Output the (X, Y) coordinate of the center of the cell containing the given text.  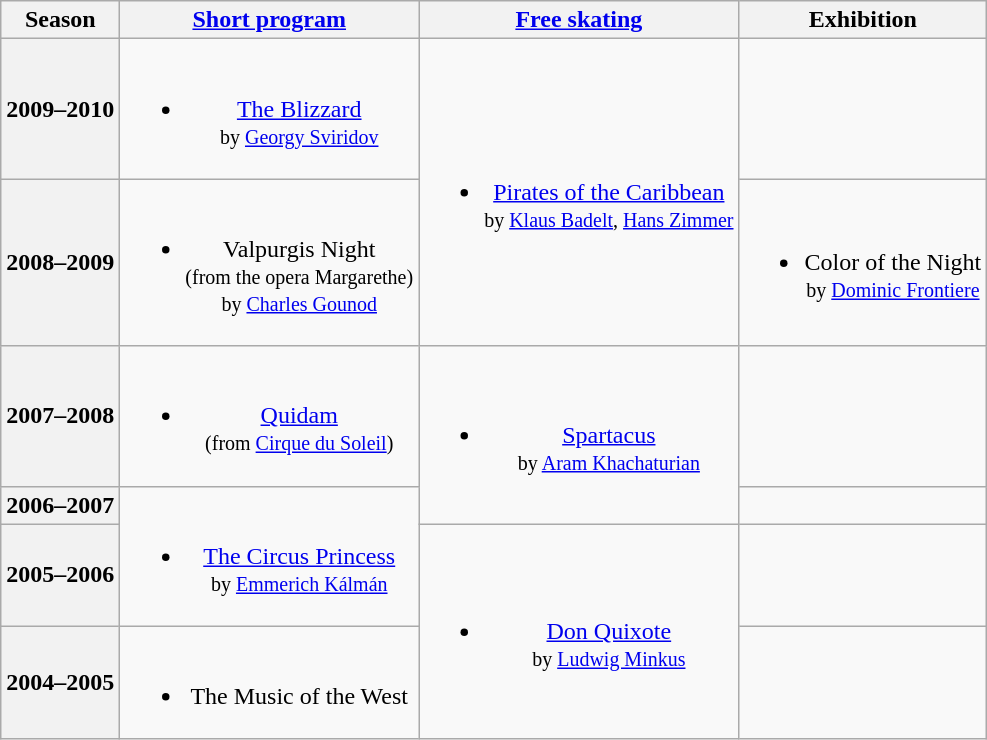
2005–2006 (60, 575)
2004–2005 (60, 682)
Don Quixote by Ludwig Minkus (579, 632)
Season (60, 20)
Spartacus by Aram Khachaturian (579, 435)
Quidam (from Cirque du Soleil) (270, 416)
Pirates of the Caribbean by Klaus Badelt, Hans Zimmer (579, 192)
Valpurgis Night (from the opera Margarethe) by Charles Gounod (270, 262)
Color of the Night by Dominic Frontiere (863, 262)
2007–2008 (60, 416)
The Music of the West (270, 682)
Short program (270, 20)
Free skating (579, 20)
The Blizzard by Georgy Sviridov (270, 109)
The Circus Princess by Emmerich Kálmán (270, 556)
2006–2007 (60, 505)
Exhibition (863, 20)
2009–2010 (60, 109)
2008–2009 (60, 262)
